For the text-containing cell, return its midpoint in (X, Y) coordinate format. 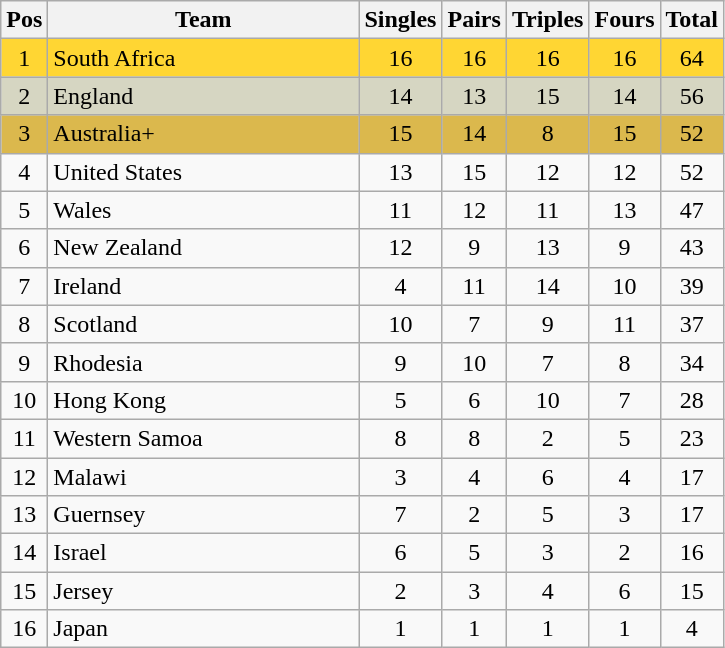
Fours (624, 20)
Rhodesia (204, 362)
Israel (204, 553)
Australia+ (204, 134)
64 (692, 58)
Guernsey (204, 515)
47 (692, 210)
Western Samoa (204, 438)
28 (692, 400)
Malawi (204, 477)
Team (204, 20)
South Africa (204, 58)
New Zealand (204, 248)
56 (692, 96)
43 (692, 248)
Japan (204, 629)
Scotland (204, 324)
Singles (400, 20)
Pairs (474, 20)
23 (692, 438)
United States (204, 172)
37 (692, 324)
Ireland (204, 286)
Jersey (204, 591)
34 (692, 362)
39 (692, 286)
Total (692, 20)
Pos (24, 20)
Wales (204, 210)
Hong Kong (204, 400)
Triples (548, 20)
England (204, 96)
